Extract the [x, y] coordinate from the center of the cell holding the provided text.  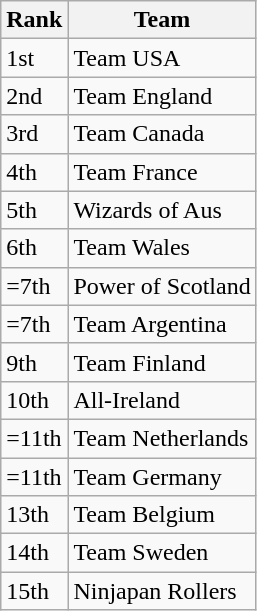
Team Argentina [162, 324]
Team Netherlands [162, 438]
13th [34, 515]
1st [34, 58]
Team [162, 20]
Team Canada [162, 134]
Rank [34, 20]
3rd [34, 134]
2nd [34, 96]
Team Belgium [162, 515]
Team Wales [162, 248]
4th [34, 172]
Team Germany [162, 477]
Team Finland [162, 362]
Wizards of Aus [162, 210]
Team France [162, 172]
5th [34, 210]
6th [34, 248]
9th [34, 362]
14th [34, 553]
Team USA [162, 58]
Team Sweden [162, 553]
Power of Scotland [162, 286]
10th [34, 400]
15th [34, 591]
Team England [162, 96]
All-Ireland [162, 400]
Ninjapan Rollers [162, 591]
